Output the (X, Y) coordinate of the center of the cell containing the given text.  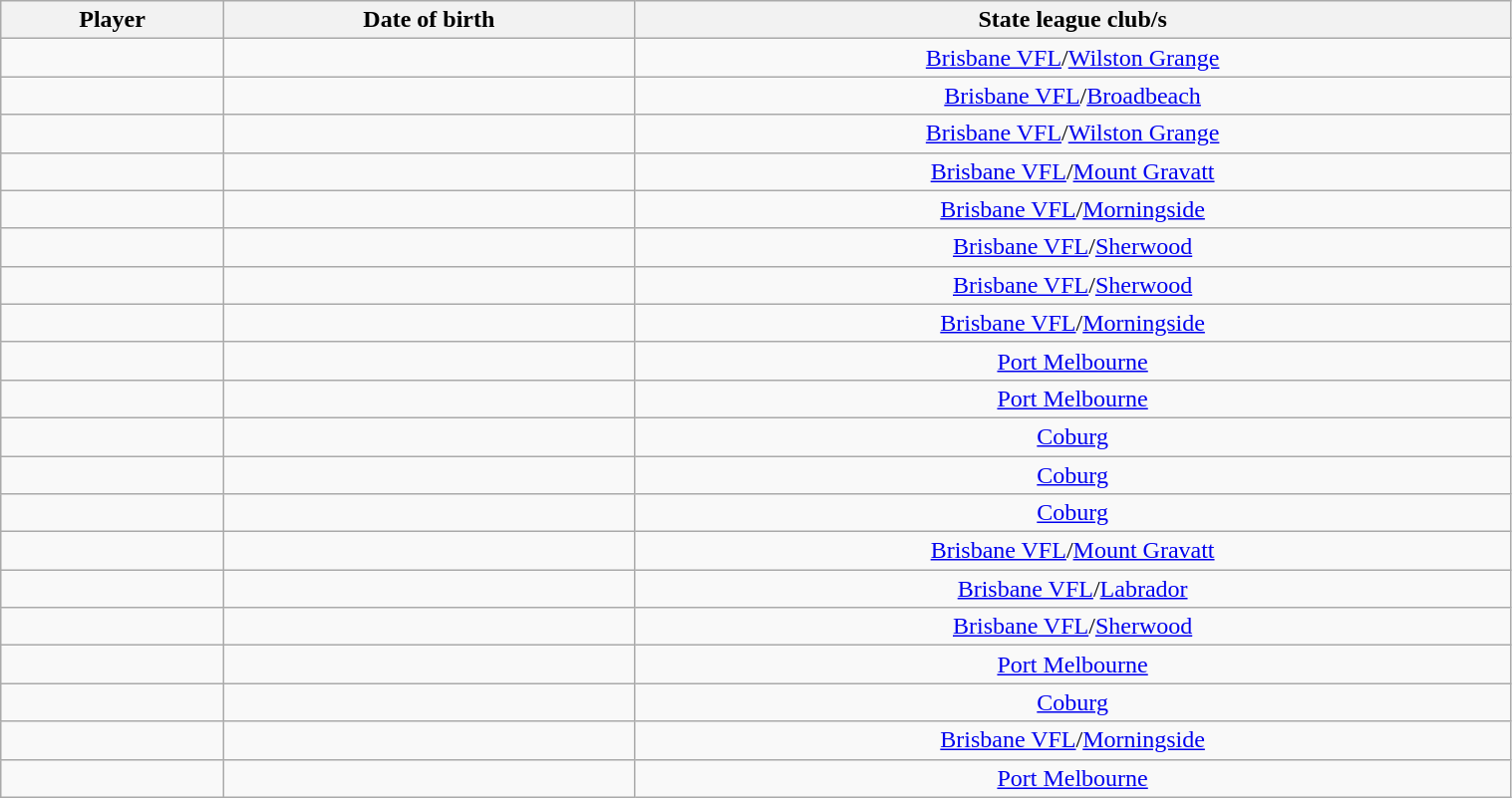
Brisbane VFL/Labrador (1072, 589)
Player (113, 20)
Date of birth (429, 20)
State league club/s (1072, 20)
Brisbane VFL/Broadbeach (1072, 96)
